From the cell containing the given text, extract its center point as [x, y] coordinate. 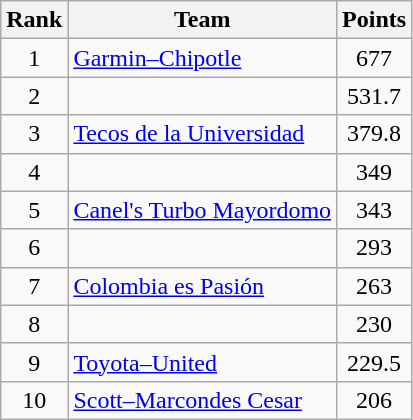
2 [34, 96]
379.8 [374, 134]
206 [374, 400]
229.5 [374, 362]
3 [34, 134]
9 [34, 362]
Team [202, 20]
Colombia es Pasión [202, 286]
6 [34, 248]
7 [34, 286]
Rank [34, 20]
531.7 [374, 96]
349 [374, 172]
Toyota–United [202, 362]
10 [34, 400]
230 [374, 324]
Garmin–Chipotle [202, 58]
Scott–Marcondes Cesar [202, 400]
4 [34, 172]
8 [34, 324]
Points [374, 20]
5 [34, 210]
343 [374, 210]
1 [34, 58]
293 [374, 248]
677 [374, 58]
Tecos de la Universidad [202, 134]
263 [374, 286]
Canel's Turbo Mayordomo [202, 210]
